From the cell containing the given text, extract its center point as [X, Y] coordinate. 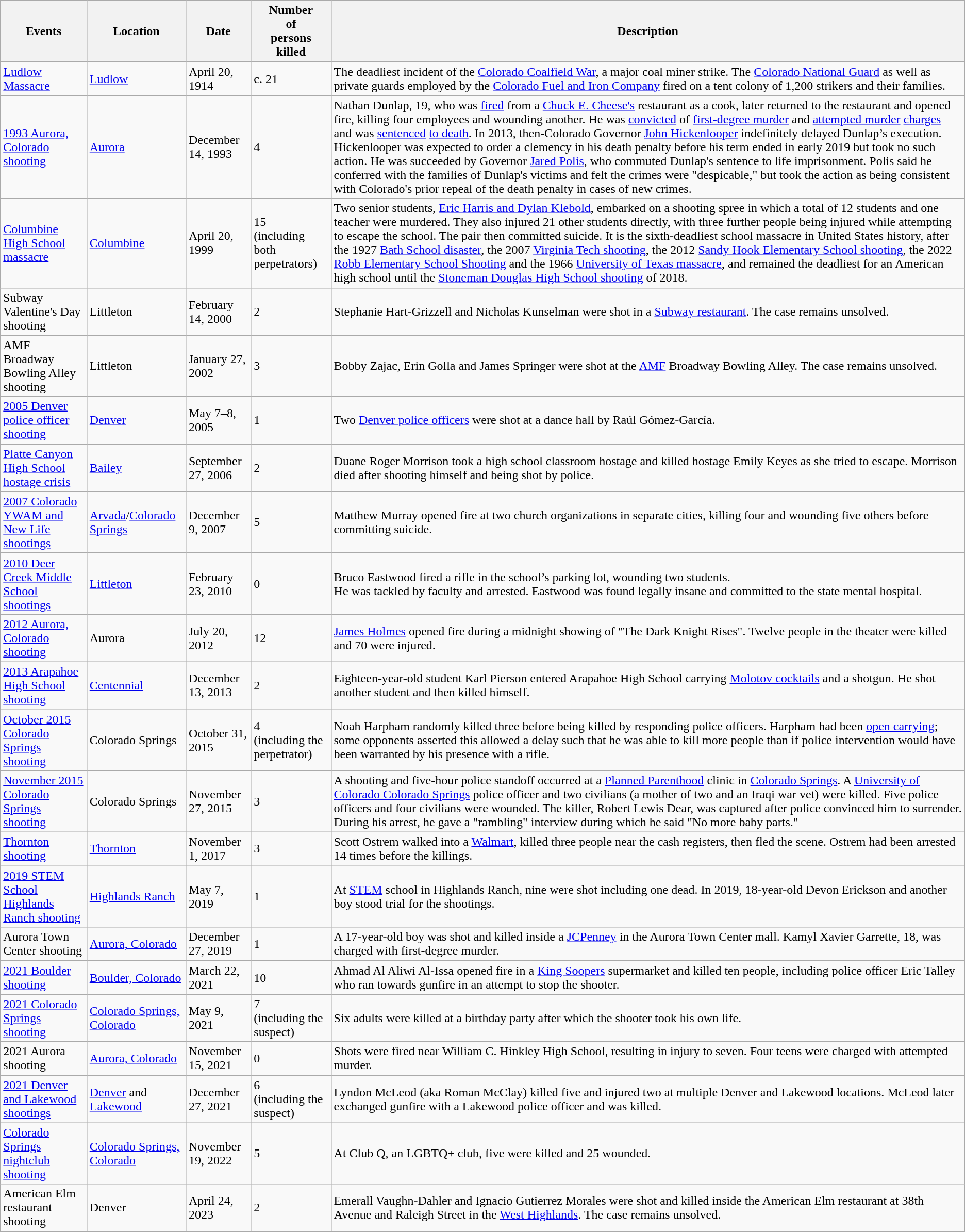
Shots were fired near William C. Hinkley High School, resulting in injury to seven. Four teens were charged with attempted murder. [647, 1058]
Colorado Springs nightclub shooting [43, 1153]
December 13, 2013 [218, 685]
May 9, 2021 [218, 1018]
Arvada/Colorado Springs [136, 522]
10 [291, 978]
2007 Colorado YWAM and New Life shootings [43, 522]
Thornton shooting [43, 849]
2021 Colorado Springs shooting [43, 1018]
7(including the suspect) [291, 1018]
Numberof personskilled [291, 31]
Denver and Lakewood [136, 1099]
December 27, 2019 [218, 944]
April 24, 2023 [218, 1208]
November 27, 2015 [218, 801]
May 7, 2019 [218, 896]
February 23, 2010 [218, 584]
Stephanie Hart-Grizzell and Nicholas Kunselman were shot in a Subway restaurant. The case remains unsolved. [647, 311]
March 22, 2021 [218, 978]
Six adults were killed at a birthday party after which the shooter took his own life. [647, 1018]
At Club Q, an LGBTQ+ club, five were killed and 25 wounded. [647, 1153]
c. 21 [291, 78]
Ludlow [136, 78]
2005 Denver police officer shooting [43, 420]
December 9, 2007 [218, 522]
1993 Aurora, Colorado shooting [43, 147]
AMF Broadway Bowling Alley shooting [43, 366]
May 7–8, 2005 [218, 420]
15(including both perpetrators) [291, 243]
4 [291, 147]
October 31, 2015 [218, 741]
Bailey [136, 468]
Location [136, 31]
April 20, 1914 [218, 78]
2019 STEM School Highlands Ranch shooting [43, 896]
January 27, 2002 [218, 366]
Date [218, 31]
December 14, 1993 [218, 147]
October 2015 Colorado Springs shooting [43, 741]
American Elm restaurant shooting [43, 1208]
Thornton [136, 849]
Platte Canyon High School hostage crisis [43, 468]
Boulder, Colorado [136, 978]
November 2015 Colorado Springs shooting [43, 801]
Description [647, 31]
James Holmes opened fire during a midnight showing of "The Dark Knight Rises". Twelve people in the theater were killed and 70 were injured. [647, 638]
Two Denver police officers were shot at a dance hall by Raúl Gómez-García. [647, 420]
2013 Arapahoe High School shooting [43, 685]
July 20, 2012 [218, 638]
2021 Denver and Lakewood shootings [43, 1099]
Columbine High School massacre [43, 243]
Subway Valentine's Day shooting [43, 311]
Highlands Ranch [136, 896]
Aurora Town Center shooting [43, 944]
Columbine [136, 243]
2021 Aurora shooting [43, 1058]
November 1, 2017 [218, 849]
Centennial [136, 685]
2021 Boulder shooting [43, 978]
April 20, 1999 [218, 243]
November 15, 2021 [218, 1058]
February 14, 2000 [218, 311]
Ludlow Massacre [43, 78]
4(including the perpetrator) [291, 741]
November 19, 2022 [218, 1153]
6(including the suspect) [291, 1099]
September 27, 2006 [218, 468]
2010 Deer Creek Middle School shootings [43, 584]
December 27, 2021 [218, 1099]
2012 Aurora, Colorado shooting [43, 638]
12 [291, 638]
Bobby Zajac, Erin Golla and James Springer were shot at the AMF Broadway Bowling Alley. The case remains unsolved. [647, 366]
Events [43, 31]
Matthew Murray opened fire at two church organizations in separate cities, killing four and wounding five others before committing suicide. [647, 522]
